Pinpoint the cell where the given text exists, returning its (x, y) midpoint coordinate. 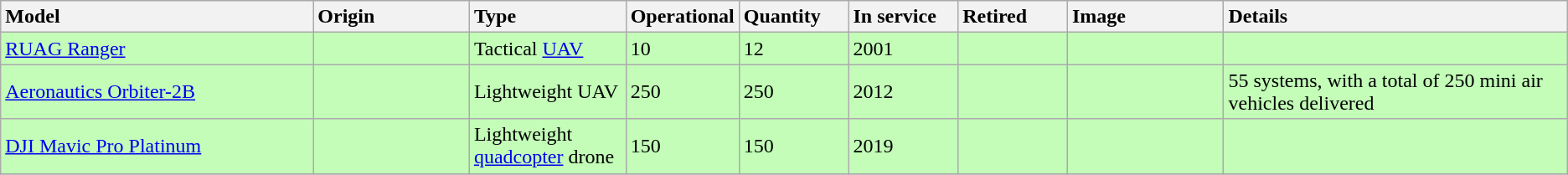
RUAG Ranger (157, 49)
Quantity (794, 17)
Aeronautics Orbiter-2B (157, 92)
Details (1395, 17)
12 (794, 49)
Retired (1014, 17)
DJI Mavic Pro Platinum (157, 146)
Image (1146, 17)
Lightweight quadcopter drone (548, 146)
55 systems, with a total of 250 mini air vehicles delivered (1395, 92)
Operational (682, 17)
2001 (903, 49)
10 (682, 49)
Origin (392, 17)
2012 (903, 92)
Model (157, 17)
In service (903, 17)
Lightweight UAV (548, 92)
2019 (903, 146)
Tactical UAV (548, 49)
Type (548, 17)
